Capture the cell that displays the provided text and extract its (X, Y) central coordinate. 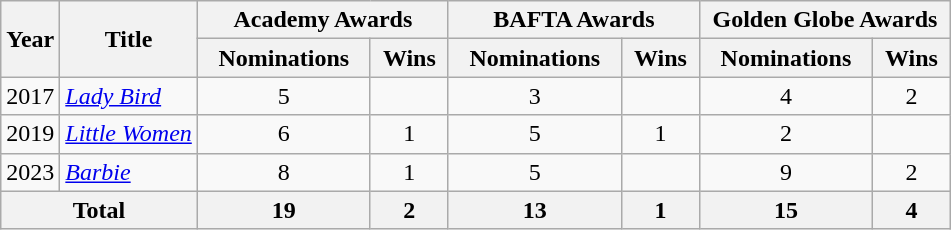
2019 (30, 134)
13 (534, 210)
Total (100, 210)
6 (284, 134)
Lady Bird (129, 96)
15 (786, 210)
2017 (30, 96)
Title (129, 39)
9 (786, 172)
Year (30, 39)
Barbie (129, 172)
Golden Globe Awards (824, 20)
19 (284, 210)
Academy Awards (322, 20)
3 (534, 96)
BAFTA Awards (574, 20)
2023 (30, 172)
Little Women (129, 134)
8 (284, 172)
